For the text-containing cell, return its midpoint in [x, y] coordinate format. 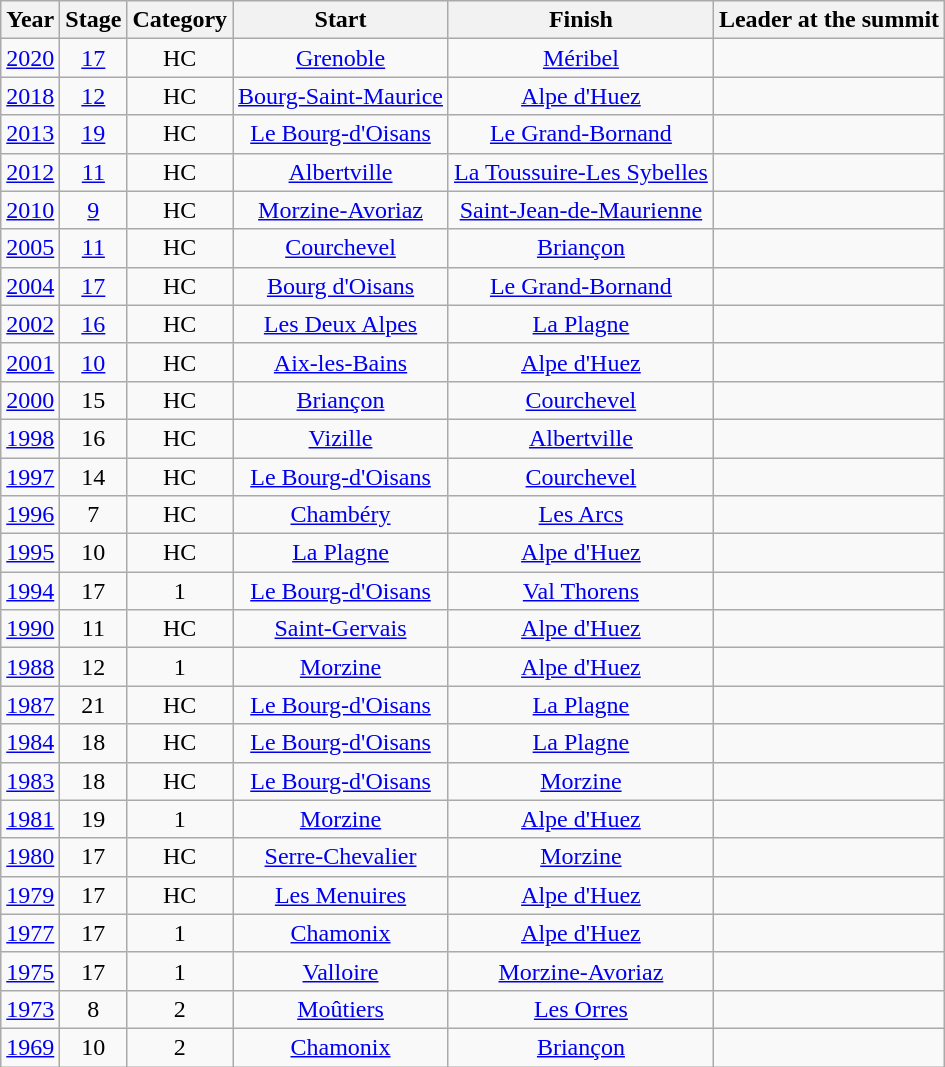
15 [94, 400]
Les Orres [580, 1009]
2010 [30, 210]
1977 [30, 933]
1969 [30, 1047]
2020 [30, 58]
2004 [30, 286]
21 [94, 705]
1996 [30, 515]
Méribel [580, 58]
2012 [30, 172]
1983 [30, 781]
1998 [30, 438]
1973 [30, 1009]
Val Thorens [580, 591]
1979 [30, 895]
7 [94, 515]
Moûtiers [341, 1009]
1988 [30, 667]
Finish [580, 20]
1984 [30, 743]
Valloire [341, 971]
1997 [30, 477]
9 [94, 210]
1975 [30, 971]
2005 [30, 248]
1995 [30, 553]
2002 [30, 324]
14 [94, 477]
8 [94, 1009]
2001 [30, 362]
1981 [30, 819]
Grenoble [341, 58]
1990 [30, 629]
Serre-Chevalier [341, 857]
Bourg-Saint-Maurice [341, 96]
Saint-Jean-de-Maurienne [580, 210]
Year [30, 20]
1980 [30, 857]
2000 [30, 400]
Start [341, 20]
Chambéry [341, 515]
2013 [30, 134]
Stage [94, 20]
Saint-Gervais [341, 629]
2018 [30, 96]
La Toussuire-Les Sybelles [580, 172]
Category [180, 20]
Leader at the summit [828, 20]
Les Arcs [580, 515]
Les Deux Alpes [341, 324]
Aix-les-Bains [341, 362]
Vizille [341, 438]
1987 [30, 705]
Bourg d'Oisans [341, 286]
Les Menuires [341, 895]
1994 [30, 591]
